Capture the cell that displays the provided text and extract its [x, y] central coordinate. 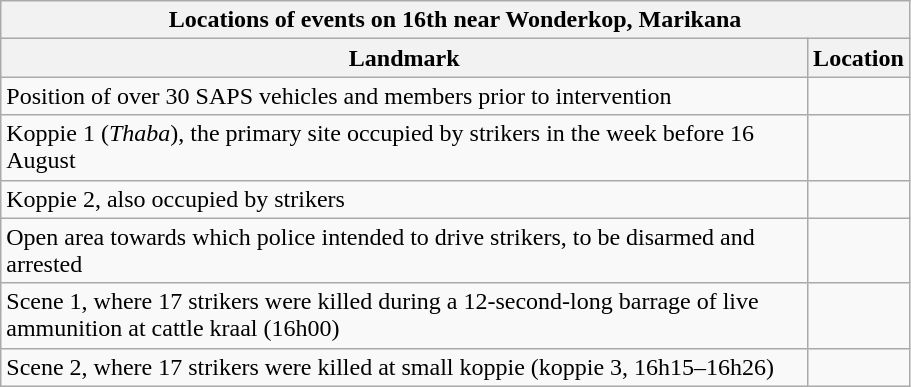
Scene 2, where 17 strikers were killed at small koppie (koppie 3, 16h15–16h26) [404, 367]
Scene 1, where 17 strikers were killed during a 12-second-long barrage of live ammunition at cattle kraal (16h00) [404, 316]
Position of over 30 SAPS vehicles and members prior to intervention [404, 96]
Landmark [404, 58]
Open area towards which police intended to drive strikers, to be disarmed and arrested [404, 250]
Location [859, 58]
Locations of events on 16th near Wonderkop, Marikana [456, 20]
Koppie 2, also occupied by strikers [404, 199]
Koppie 1 (Thaba), the primary site occupied by strikers in the week before 16 August [404, 148]
